From the cell containing the given text, extract its center point as [x, y] coordinate. 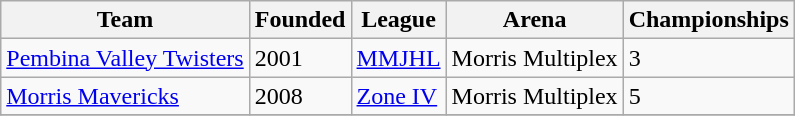
Morris Mavericks [125, 96]
Founded [300, 20]
Team [125, 20]
Arena [534, 20]
Zone IV [398, 96]
2008 [300, 96]
League [398, 20]
Championships [708, 20]
MMJHL [398, 58]
3 [708, 58]
Pembina Valley Twisters [125, 58]
5 [708, 96]
2001 [300, 58]
